Return the (x, y) coordinate for the center point of the cell that contains the specified text.  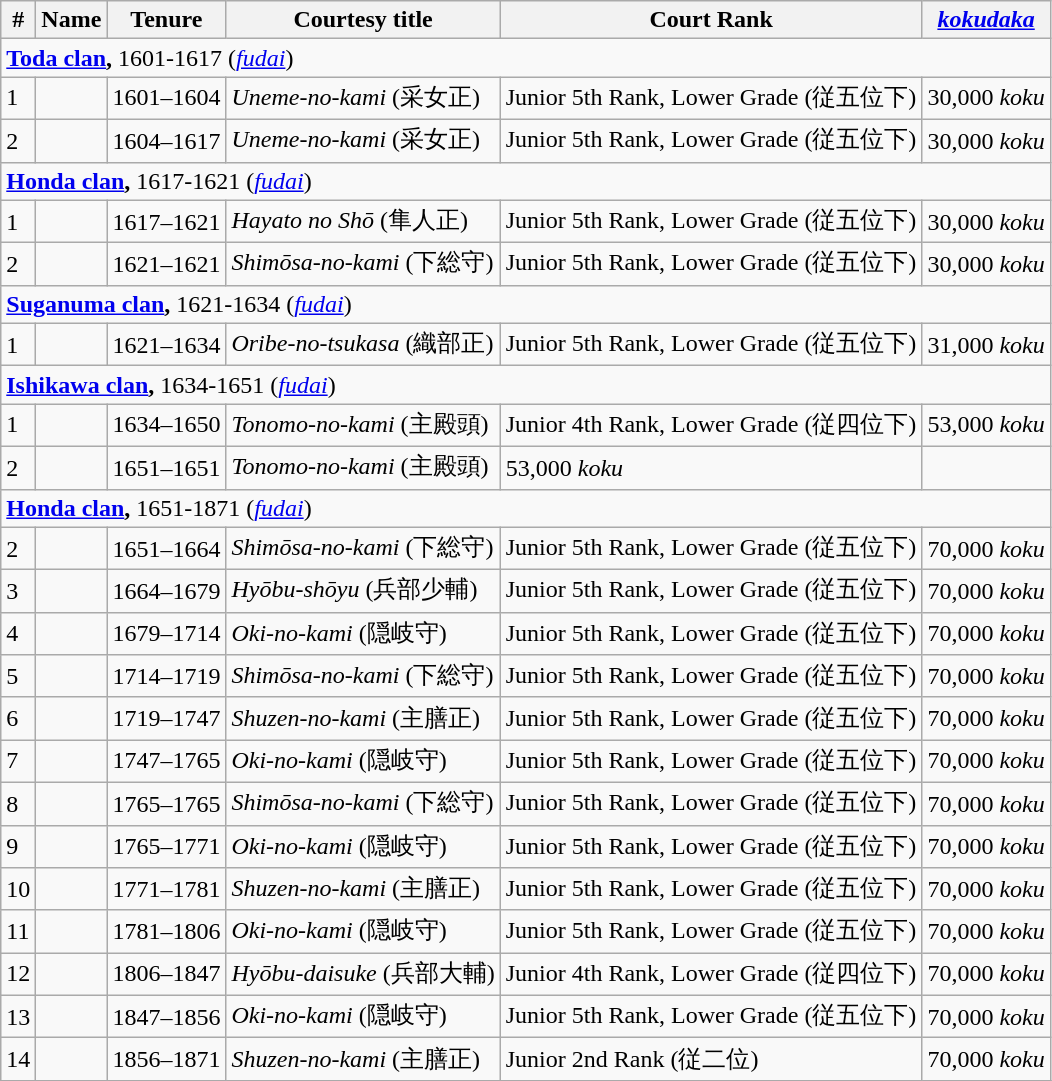
Hyōbu-daisuke (兵部大輔) (363, 974)
1651–1664 (166, 548)
1601–1604 (166, 98)
Court Rank (711, 20)
14 (18, 1060)
1651–1651 (166, 468)
6 (18, 718)
5 (18, 676)
Honda clan, 1651-1871 (fudai) (526, 508)
1617–1621 (166, 222)
1679–1714 (166, 634)
1781–1806 (166, 932)
Tenure (166, 20)
4 (18, 634)
1847–1856 (166, 1016)
1771–1781 (166, 890)
Ishikawa clan, 1634-1651 (fudai) (526, 385)
Oribe-no-tsukasa (織部正) (363, 344)
9 (18, 846)
13 (18, 1016)
Suganuma clan, 1621-1634 (fudai) (526, 304)
1604–1617 (166, 140)
Courtesy title (363, 20)
1719–1747 (166, 718)
1621–1634 (166, 344)
# (18, 20)
1765–1771 (166, 846)
31,000 koku (986, 344)
Hyōbu-shōyu (兵部少輔) (363, 592)
7 (18, 762)
Junior 2nd Rank (従二位) (711, 1060)
Honda clan, 1617-1621 (fudai) (526, 181)
1765–1765 (166, 804)
1621–1621 (166, 264)
kokudaka (986, 20)
12 (18, 974)
10 (18, 890)
8 (18, 804)
11 (18, 932)
1856–1871 (166, 1060)
3 (18, 592)
Hayato no Shō (隼人正) (363, 222)
1714–1719 (166, 676)
1664–1679 (166, 592)
1634–1650 (166, 426)
1747–1765 (166, 762)
1806–1847 (166, 974)
Name (72, 20)
Toda clan, 1601-1617 (fudai) (526, 58)
